Determine the [x, y] coordinate at the center of the cell enclosing the given text.  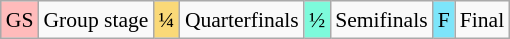
F [444, 20]
½ [317, 20]
Group stage [96, 20]
Quarterfinals [242, 20]
Semifinals [381, 20]
¼ [166, 20]
GS [20, 20]
Final [482, 20]
